Return [X, Y] of the center of cell containing provided text 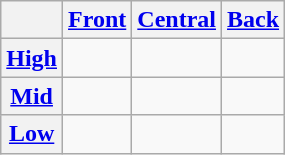
Front [98, 20]
High [32, 58]
Central [177, 20]
Mid [32, 96]
Back [254, 20]
Low [32, 134]
